Detect which cell encompasses the target text, then output its (X, Y) center coordinate. 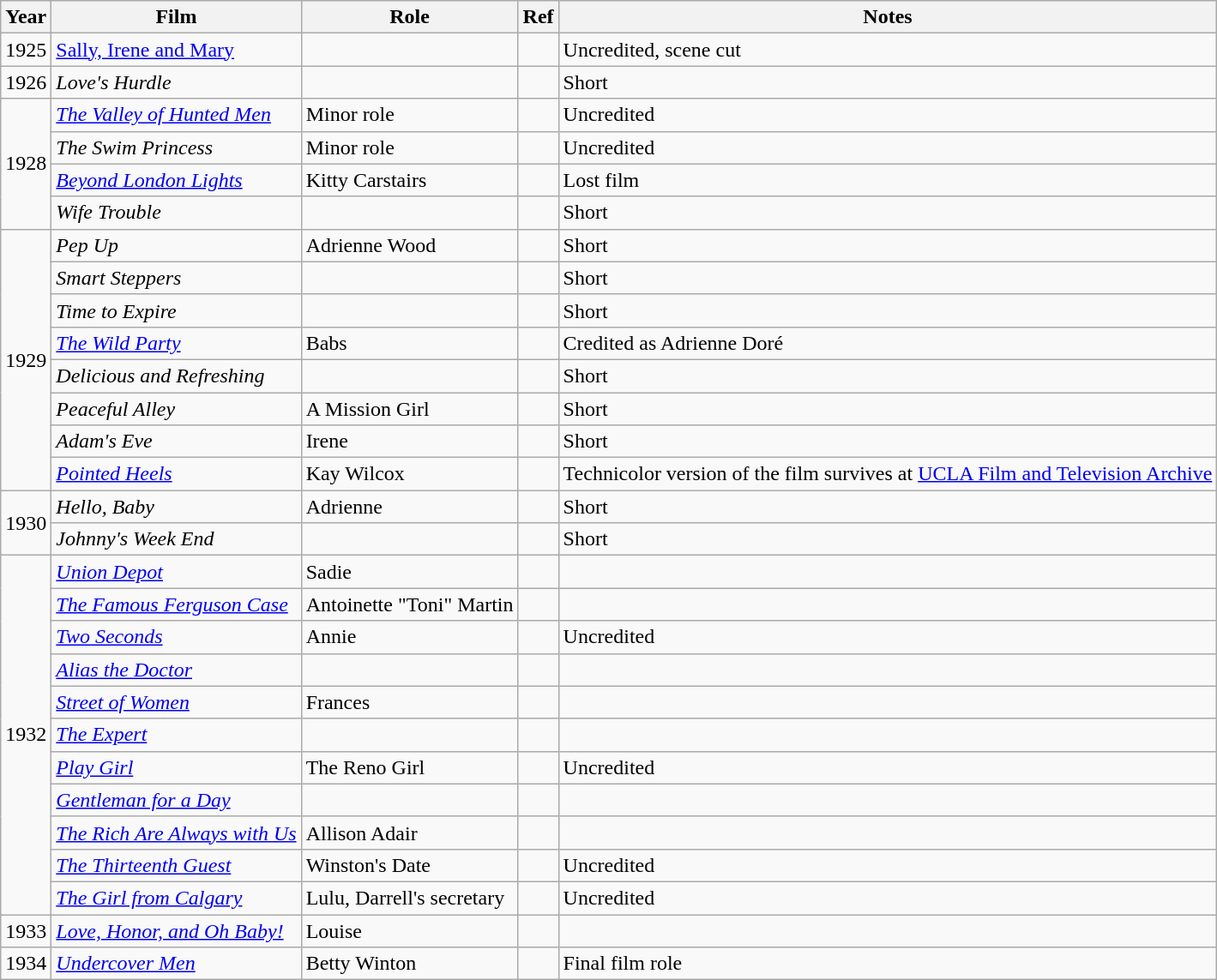
1933 (26, 930)
Irene (410, 442)
Wife Trouble (177, 213)
Role (410, 17)
Kay Wilcox (410, 474)
1926 (26, 82)
Undercover Men (177, 964)
Year (26, 17)
Technicolor version of the film survives at UCLA Film and Television Archive (888, 474)
Allison Adair (410, 833)
Gentleman for a Day (177, 800)
The Swim Princess (177, 147)
Film (177, 17)
Hello, Baby (177, 507)
The Wild Party (177, 343)
Beyond London Lights (177, 180)
Ref (539, 17)
Lulu, Darrell's secretary (410, 898)
Antoinette "Toni" Martin (410, 604)
1925 (26, 50)
The Rich Are Always with Us (177, 833)
Uncredited, scene cut (888, 50)
Adrienne Wood (410, 245)
Smart Steppers (177, 278)
Notes (888, 17)
Louise (410, 930)
Babs (410, 343)
Kitty Carstairs (410, 180)
Pointed Heels (177, 474)
Time to Expire (177, 310)
Two Seconds (177, 637)
1928 (26, 164)
The Famous Ferguson Case (177, 604)
1932 (26, 736)
1930 (26, 523)
1934 (26, 964)
The Valley of Hunted Men (177, 115)
Adrienne (410, 507)
Play Girl (177, 767)
Sally, Irene and Mary (177, 50)
Alias the Doctor (177, 670)
The Expert (177, 735)
Betty Winton (410, 964)
Love, Honor, and Oh Baby! (177, 930)
Delicious and Refreshing (177, 376)
A Mission Girl (410, 409)
Final film role (888, 964)
Johnny's Week End (177, 539)
Lost film (888, 180)
Street of Women (177, 702)
The Girl from Calgary (177, 898)
Love's Hurdle (177, 82)
Sadie (410, 572)
Winston's Date (410, 865)
Adam's Eve (177, 442)
Peaceful Alley (177, 409)
Pep Up (177, 245)
The Thirteenth Guest (177, 865)
Credited as Adrienne Doré (888, 343)
Union Depot (177, 572)
Frances (410, 702)
The Reno Girl (410, 767)
Annie (410, 637)
1929 (26, 359)
